Determine the (X, Y) coordinate at the center of the cell enclosing the given text.  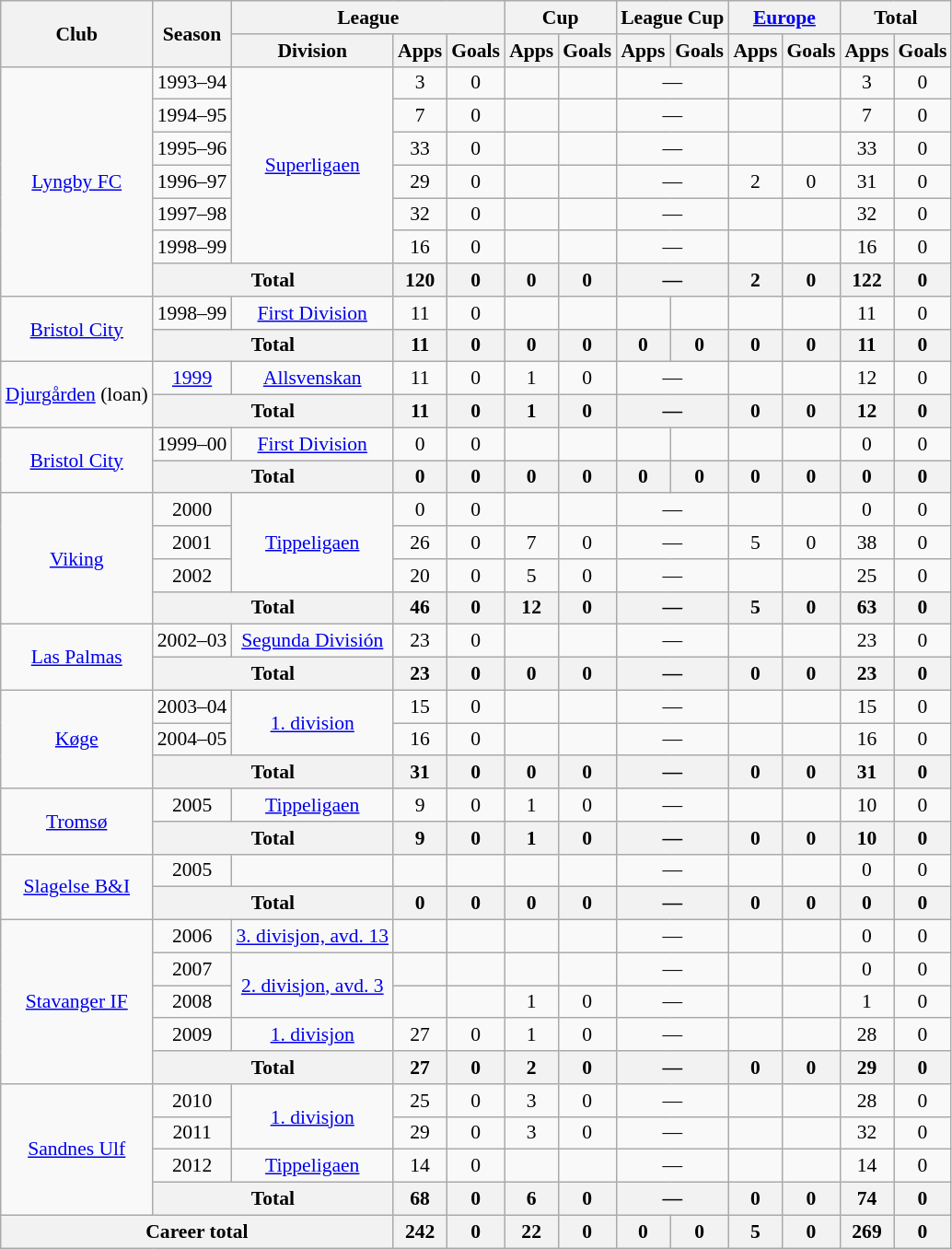
1996–97 (192, 181)
6 (531, 1199)
2001 (192, 543)
Stavanger IF (77, 1002)
63 (866, 608)
269 (866, 1231)
26 (420, 543)
Cup (560, 18)
2000 (192, 510)
1997–98 (192, 215)
2002 (192, 576)
46 (420, 608)
242 (420, 1231)
Lyngby FC (77, 181)
1994–95 (192, 116)
Køge (77, 739)
2003–04 (192, 706)
2006 (192, 937)
74 (866, 1199)
2010 (192, 1101)
2008 (192, 1002)
Tromsø (77, 822)
League Cup (672, 18)
Las Palmas (77, 658)
Viking (77, 559)
2007 (192, 969)
2002–03 (192, 641)
1993–94 (192, 83)
20 (420, 576)
Club (77, 33)
Allsvenskan (312, 379)
Djurgården (loan) (77, 394)
2009 (192, 1035)
Slagelse B&I (77, 886)
3. divisjon, avd. 13 (312, 937)
38 (866, 543)
Sandnes Ulf (77, 1150)
68 (420, 1199)
120 (420, 280)
Season (192, 33)
Superligaen (312, 165)
2004–05 (192, 740)
122 (866, 280)
Europe (784, 18)
22 (531, 1231)
Career total (197, 1231)
2011 (192, 1133)
1995–96 (192, 149)
1. division (312, 722)
2012 (192, 1166)
2. divisjon, avd. 3 (312, 986)
Division (312, 51)
1999 (192, 379)
League (368, 18)
1999–00 (192, 444)
Segunda División (312, 641)
